Extract the (x, y) coordinate from the center of the cell holding the provided text.  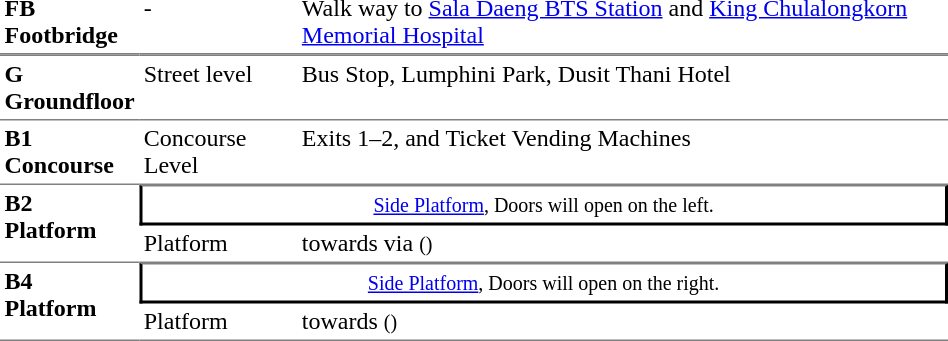
Bus Stop, Lumphini Park, Dusit Thani Hotel (622, 87)
Platform (218, 245)
B2Platform (70, 224)
Exits 1–2, and Ticket Vending Machines (622, 152)
towards via () (622, 245)
Street level (218, 87)
B1Concourse (70, 152)
Side Platform, Doors will open on the right. (544, 283)
B4Platform (70, 302)
Concourse Level (218, 152)
Side Platform, Doors will open on the left. (544, 205)
GGroundfloor (70, 87)
